Return the (X, Y) coordinate for the center point of the cell that contains the specified text.  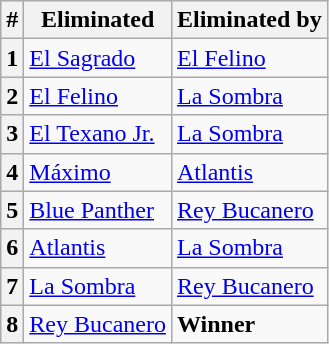
El Texano Jr. (98, 134)
Eliminated by (249, 20)
5 (12, 210)
8 (12, 324)
7 (12, 286)
1 (12, 58)
El Sagrado (98, 58)
Winner (249, 324)
4 (12, 172)
# (12, 20)
Blue Panther (98, 210)
2 (12, 96)
Eliminated (98, 20)
3 (12, 134)
6 (12, 248)
Máximo (98, 172)
